Determine the (x, y) coordinate at the center of the cell enclosing the given text.  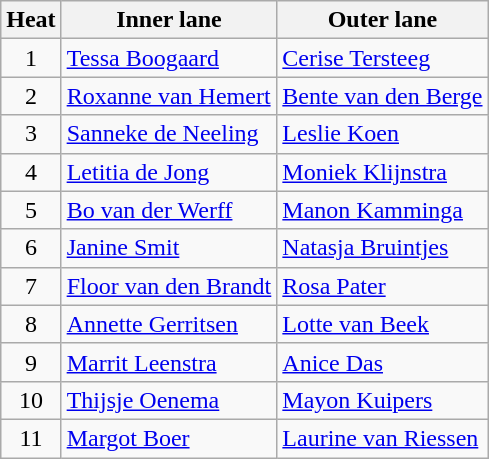
Thijsje Oenema (169, 400)
2 (31, 96)
Annette Gerritsen (169, 324)
Letitia de Jong (169, 172)
Natasja Bruintjes (382, 248)
Cerise Tersteeg (382, 58)
7 (31, 286)
Lotte van Beek (382, 324)
1 (31, 58)
Bo van der Werff (169, 210)
11 (31, 438)
Manon Kamminga (382, 210)
5 (31, 210)
Marrit Leenstra (169, 362)
Heat (31, 20)
Outer lane (382, 20)
8 (31, 324)
Floor van den Brandt (169, 286)
Laurine van Riessen (382, 438)
Bente van den Berge (382, 96)
Roxanne van Hemert (169, 96)
9 (31, 362)
Margot Boer (169, 438)
4 (31, 172)
Inner lane (169, 20)
Sanneke de Neeling (169, 134)
Janine Smit (169, 248)
Mayon Kuipers (382, 400)
Leslie Koen (382, 134)
Rosa Pater (382, 286)
Moniek Klijnstra (382, 172)
Tessa Boogaard (169, 58)
10 (31, 400)
Anice Das (382, 362)
6 (31, 248)
3 (31, 134)
